Pinpoint the cell where the given text exists, returning its [x, y] midpoint coordinate. 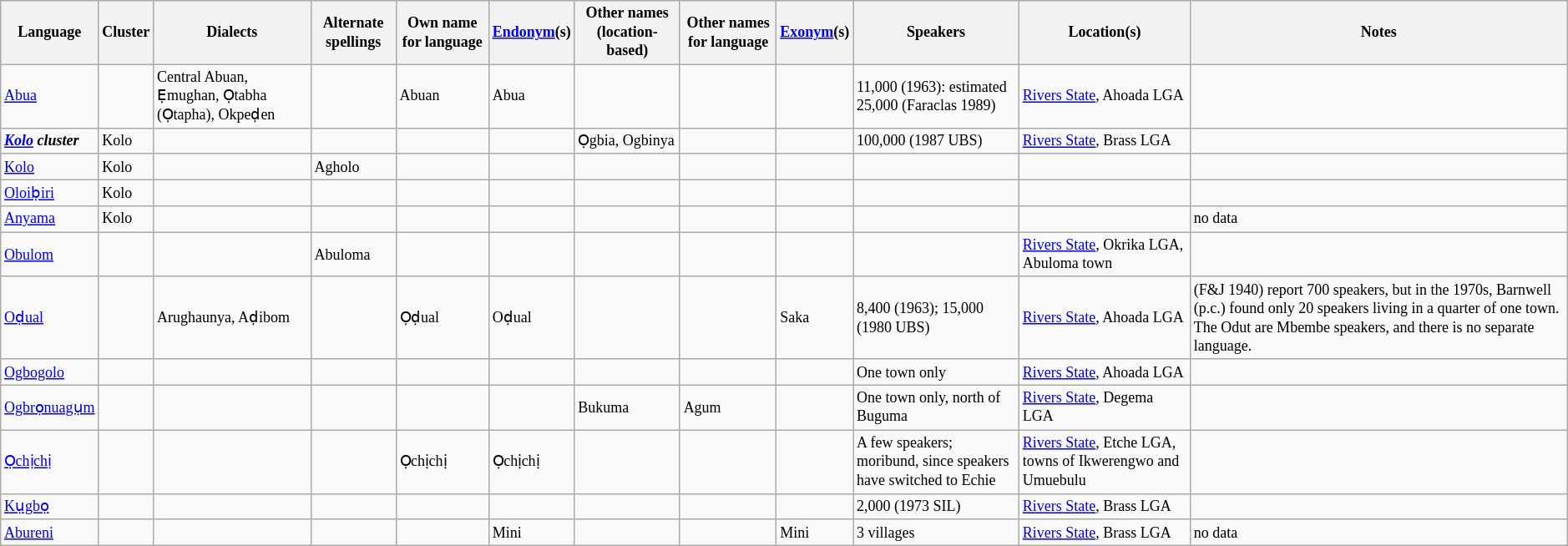
Central Abuan, Ẹmughan, Ọtabha (Ọtapha), Okpeḍen [232, 96]
Location(s) [1104, 33]
Abuan [443, 96]
Rivers State, Etche LGA, towns of Ikwerengwo and Umuebulu [1104, 462]
Alternate spellings [353, 33]
Language [50, 33]
Notes [1378, 33]
Abuloma [353, 255]
Ogbrọnuagụm [50, 407]
Kụgbọ [50, 506]
Kolo cluster [50, 140]
3 villages [937, 533]
8,400 (1963); 15,000 (1980 UBS) [937, 317]
Agholo [353, 167]
Saka [815, 317]
One town only, north of Buguma [937, 407]
Arughaunya, Aḍibom [232, 317]
Oloiḅiri [50, 192]
Own name for language [443, 33]
Anyama [50, 219]
Bukuma [627, 407]
Ogbogolo [50, 372]
Endonym(s) [531, 33]
One town only [937, 372]
Obulom [50, 255]
Exonym(s) [815, 33]
Speakers [937, 33]
2,000 (1973 SIL) [937, 506]
A few speakers; moribund, since speakers have switched to Echie [937, 462]
Dialects [232, 33]
Ọḍual [443, 317]
11,000 (1963): estimated 25,000 (Faraclas 1989) [937, 96]
Ọgbia, Ogbinya [627, 140]
Other names (location-based) [627, 33]
Agum [728, 407]
Other names for language [728, 33]
Abureni [50, 533]
100,000 (1987 UBS) [937, 140]
Rivers State, Degema LGA [1104, 407]
Cluster [126, 33]
Rivers State, Okrika LGA, Abuloma town [1104, 255]
